Capture the cell that displays the provided text and extract its (X, Y) central coordinate. 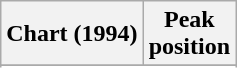
Peakposition (189, 34)
Chart (1994) (72, 34)
